Return the (X, Y) coordinate for the center point of the cell that contains the specified text.  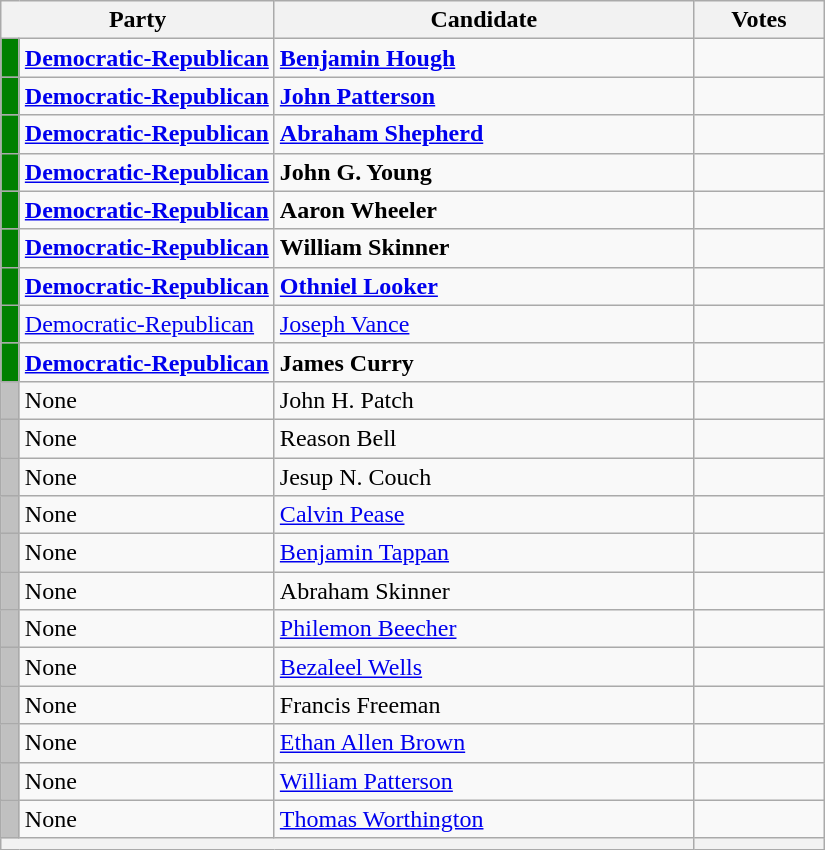
Joseph Vance (484, 324)
Philemon Beecher (484, 629)
Votes (758, 20)
Othniel Looker (484, 286)
Jesup N. Couch (484, 477)
Party (138, 20)
Benjamin Tappan (484, 553)
Calvin Pease (484, 515)
Aaron Wheeler (484, 210)
John Patterson (484, 96)
William Skinner (484, 248)
James Curry (484, 362)
Abraham Skinner (484, 591)
John H. Patch (484, 400)
Thomas Worthington (484, 819)
Candidate (484, 20)
Bezaleel Wells (484, 667)
Reason Bell (484, 438)
Benjamin Hough (484, 58)
Ethan Allen Brown (484, 743)
John G. Young (484, 172)
William Patterson (484, 781)
Abraham Shepherd (484, 134)
Francis Freeman (484, 705)
